From the cell containing the given text, extract its center point as (X, Y) coordinate. 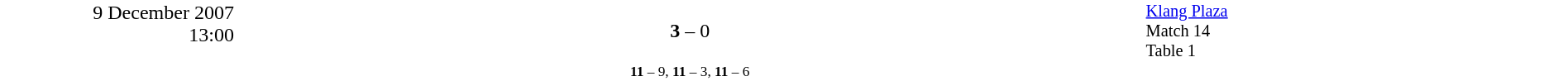
Klang PlazaMatch 14Table 1 (1356, 31)
9 December 200713:00 (117, 40)
11 – 9, 11 – 3, 11 – 6 (690, 71)
3 – 0 (690, 31)
